Detect which cell encompasses the target text, then output its [x, y] center coordinate. 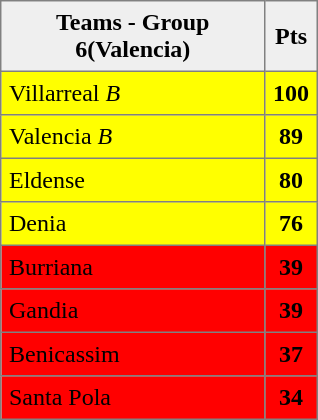
Gandia [133, 311]
100 [291, 93]
89 [291, 137]
Valencia B [133, 137]
Benicassim [133, 354]
Santa Pola [133, 398]
76 [291, 224]
Teams - Group 6(Valencia) [133, 36]
Eldense [133, 180]
Burriana [133, 267]
80 [291, 180]
34 [291, 398]
37 [291, 354]
Denia [133, 224]
Villarreal B [133, 93]
Pts [291, 36]
